Return (X, Y) of the center of cell containing provided text 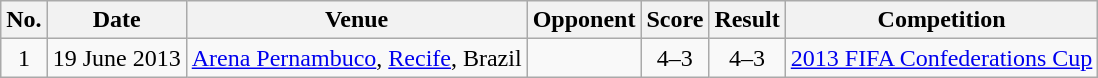
Opponent (584, 20)
Venue (356, 20)
Score (675, 20)
Date (116, 20)
No. (24, 20)
Result (747, 20)
2013 FIFA Confederations Cup (942, 58)
Competition (942, 20)
19 June 2013 (116, 58)
Arena Pernambuco, Recife, Brazil (356, 58)
1 (24, 58)
